Capture the cell that displays the provided text and extract its [X, Y] central coordinate. 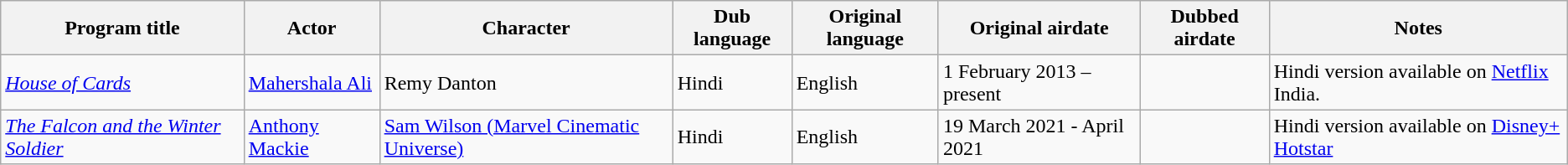
Original language [864, 28]
19 March 2021 - April 2021 [1039, 137]
1 February 2013 – present [1039, 82]
Original airdate [1039, 28]
Actor [312, 28]
Program title [122, 28]
Remy Danton [526, 82]
Hindi version available on Netflix India. [1418, 82]
Mahershala Ali [312, 82]
Dub language [732, 28]
The Falcon and the Winter Soldier [122, 137]
Notes [1418, 28]
Anthony Mackie [312, 137]
Sam Wilson (Marvel Cinematic Universe) [526, 137]
Character [526, 28]
Hindi version available on Disney+ Hotstar [1418, 137]
House of Cards [122, 82]
Dubbed airdate [1204, 28]
